Provide the [X, Y] coordinate of the cell's center where the given text is located.  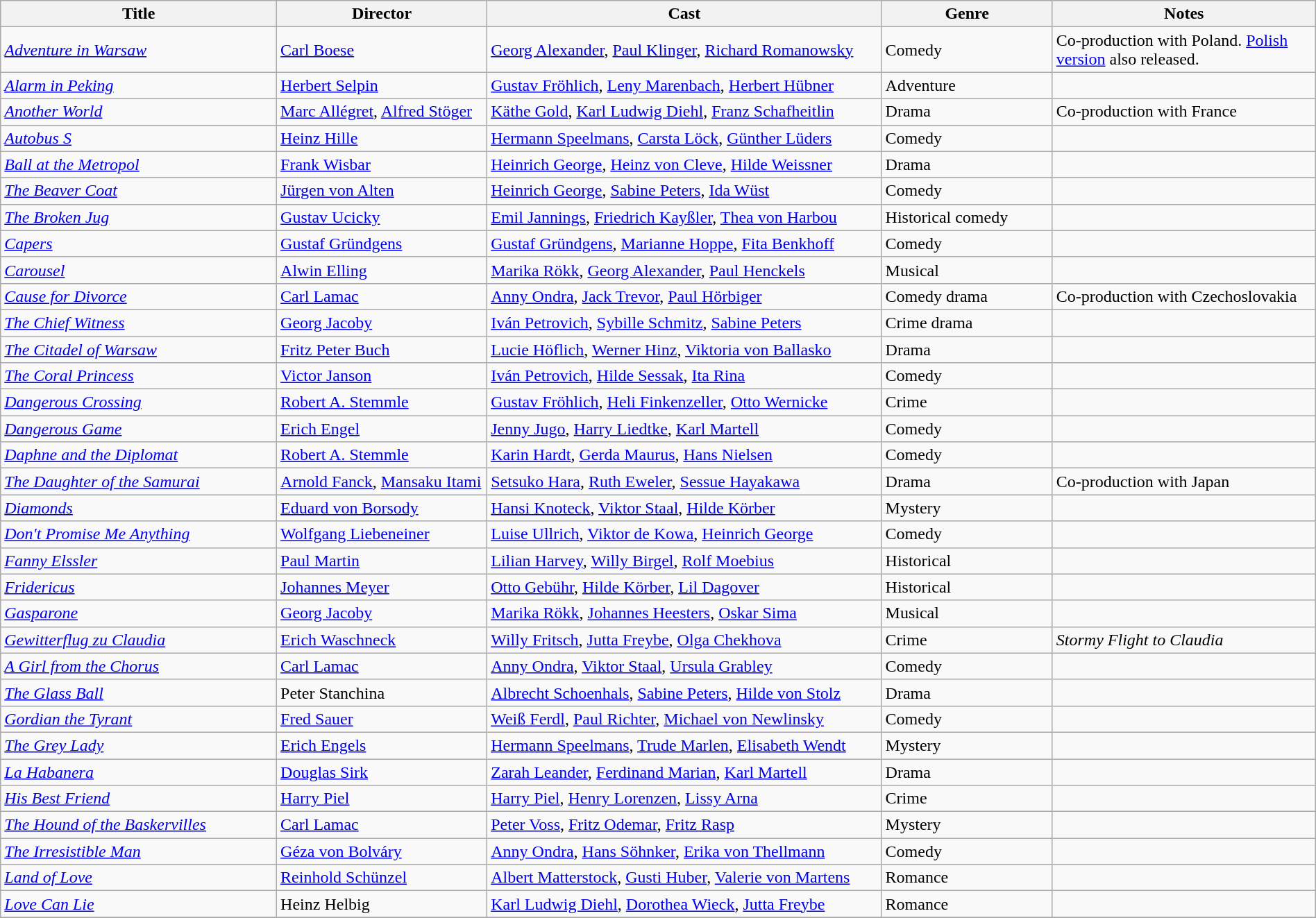
Gustav Fröhlich, Heli Finkenzeller, Otto Wernicke [684, 402]
Co-production with Japan [1184, 482]
Heinrich George, Sabine Peters, Ida Wüst [684, 191]
Another World [139, 112]
Cast [684, 14]
Gewitterflug zu Claudia [139, 640]
Co-production with Czechoslovakia [1184, 296]
Gustaf Gründgens [382, 244]
Autobus S [139, 138]
Douglas Sirk [382, 772]
Johannes Meyer [382, 587]
Heinz Hille [382, 138]
Gordian the Tyrant [139, 719]
Capers [139, 244]
Géza von Bolváry [382, 851]
Erich Engel [382, 429]
Anny Ondra, Jack Trevor, Paul Hörbiger [684, 296]
Hermann Speelmans, Trude Marlen, Elisabeth Wendt [684, 745]
Co-production with Poland. Polish version also released. [1184, 50]
Herbert Selpin [382, 85]
Fritz Peter Buch [382, 349]
The Coral Princess [139, 376]
The Hound of the Baskervilles [139, 825]
Diamonds [139, 508]
Adventure in Warsaw [139, 50]
Alarm in Peking [139, 85]
Alwin Elling [382, 270]
Dangerous Game [139, 429]
Fanny Elssler [139, 561]
His Best Friend [139, 799]
Paul Martin [382, 561]
Jenny Jugo, Harry Liedtke, Karl Martell [684, 429]
The Broken Jug [139, 217]
Setsuko Hara, Ruth Eweler, Sessue Hayakawa [684, 482]
Carousel [139, 270]
Love Can Lie [139, 904]
Fred Sauer [382, 719]
Dangerous Crossing [139, 402]
Hermann Speelmans, Carsta Löck, Günther Lüders [684, 138]
Victor Janson [382, 376]
Historical comedy [967, 217]
Ball at the Metropol [139, 164]
Marika Rökk, Johannes Heesters, Oskar Sima [684, 613]
Marika Rökk, Georg Alexander, Paul Henckels [684, 270]
The Daughter of the Samurai [139, 482]
Carl Boese [382, 50]
La Habanera [139, 772]
Emil Jannings, Friedrich Kayßler, Thea von Harbou [684, 217]
Heinz Helbig [382, 904]
The Chief Witness [139, 323]
Frank Wisbar [382, 164]
Gustaf Gründgens, Marianne Hoppe, Fita Benkhoff [684, 244]
Cause for Divorce [139, 296]
Erich Engels [382, 745]
Arnold Fanck, Mansaku Itami [382, 482]
Director [382, 14]
Don't Promise Me Anything [139, 534]
Erich Waschneck [382, 640]
Georg Alexander, Paul Klinger, Richard Romanowsky [684, 50]
The Citadel of Warsaw [139, 349]
Weiß Ferdl, Paul Richter, Michael von Newlinsky [684, 719]
Anny Ondra, Hans Söhnker, Erika von Thellmann [684, 851]
The Glass Ball [139, 692]
Willy Fritsch, Jutta Freybe, Olga Chekhova [684, 640]
Zarah Leander, Ferdinand Marian, Karl Martell [684, 772]
The Irresistible Man [139, 851]
Anny Ondra, Viktor Staal, Ursula Grabley [684, 666]
Gasparone [139, 613]
Iván Petrovich, Hilde Sessak, Ita Rina [684, 376]
The Beaver Coat [139, 191]
Adventure [967, 85]
Lucie Höflich, Werner Hinz, Viktoria von Ballasko [684, 349]
Albrecht Schoenhals, Sabine Peters, Hilde von Stolz [684, 692]
Harry Piel, Henry Lorenzen, Lissy Arna [684, 799]
Marc Allégret, Alfred Stöger [382, 112]
Stormy Flight to Claudia [1184, 640]
Notes [1184, 14]
Käthe Gold, Karl Ludwig Diehl, Franz Schafheitlin [684, 112]
Wolfgang Liebeneiner [382, 534]
Fridericus [139, 587]
Heinrich George, Heinz von Cleve, Hilde Weissner [684, 164]
Otto Gebühr, Hilde Körber, Lil Dagover [684, 587]
Crime drama [967, 323]
Comedy drama [967, 296]
A Girl from the Chorus [139, 666]
Peter Stanchina [382, 692]
Gustav Ucicky [382, 217]
The Grey Lady [139, 745]
Albert Matterstock, Gusti Huber, Valerie von Martens [684, 878]
Karin Hardt, Gerda Maurus, Hans Nielsen [684, 455]
Jürgen von Alten [382, 191]
Land of Love [139, 878]
Eduard von Borsody [382, 508]
Peter Voss, Fritz Odemar, Fritz Rasp [684, 825]
Reinhold Schünzel [382, 878]
Gustav Fröhlich, Leny Marenbach, Herbert Hübner [684, 85]
Karl Ludwig Diehl, Dorothea Wieck, Jutta Freybe [684, 904]
Genre [967, 14]
Hansi Knoteck, Viktor Staal, Hilde Körber [684, 508]
Iván Petrovich, Sybille Schmitz, Sabine Peters [684, 323]
Co-production with France [1184, 112]
Luise Ullrich, Viktor de Kowa, Heinrich George [684, 534]
Harry Piel [382, 799]
Title [139, 14]
Daphne and the Diplomat [139, 455]
Lilian Harvey, Willy Birgel, Rolf Moebius [684, 561]
